For the text-containing cell, return its midpoint in [x, y] coordinate format. 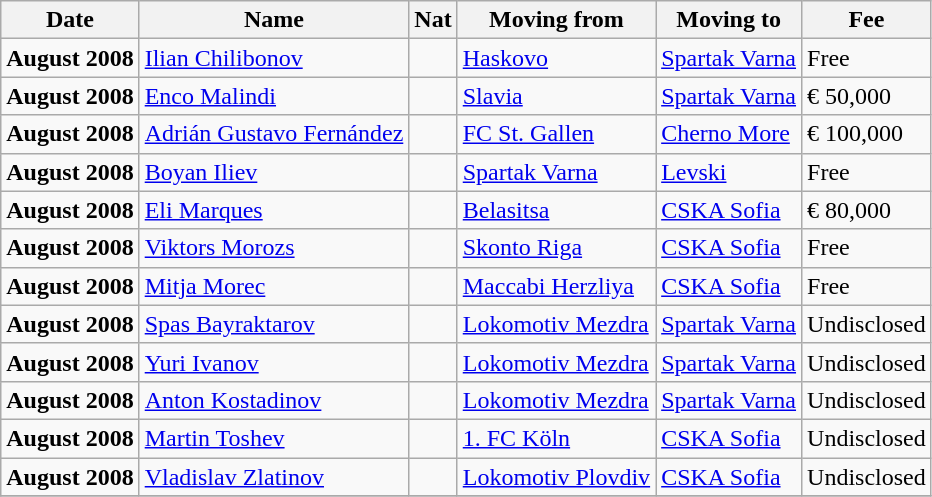
Vladislav Zlatinov [274, 477]
Lokomotiv Plovdiv [556, 477]
1. FC Köln [556, 438]
Maccabi Herzliya [556, 286]
Ilian Chilibonov [274, 58]
Mitja Morec [274, 286]
Fee [867, 20]
Boyan Iliev [274, 172]
Spas Bayraktarov [274, 324]
Slavia [556, 96]
Yuri Ivanov [274, 362]
Name [274, 20]
€ 50,000 [867, 96]
Levski [729, 172]
Enco Malindi [274, 96]
Skonto Riga [556, 248]
Viktors Morozs [274, 248]
Anton Kostadinov [274, 400]
Belasitsa [556, 210]
€ 100,000 [867, 134]
Moving to [729, 20]
FC St. Gallen [556, 134]
Moving from [556, 20]
€ 80,000 [867, 210]
Date [70, 20]
Nat [433, 20]
Cherno More [729, 134]
Adrián Gustavo Fernández [274, 134]
Martin Toshev [274, 438]
Eli Marques [274, 210]
Haskovo [556, 58]
